Capture the cell that displays the provided text and extract its (X, Y) central coordinate. 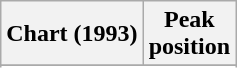
Chart (1993) (72, 34)
Peakposition (189, 34)
